Extract the [x, y] coordinate from the center of the cell holding the provided text.  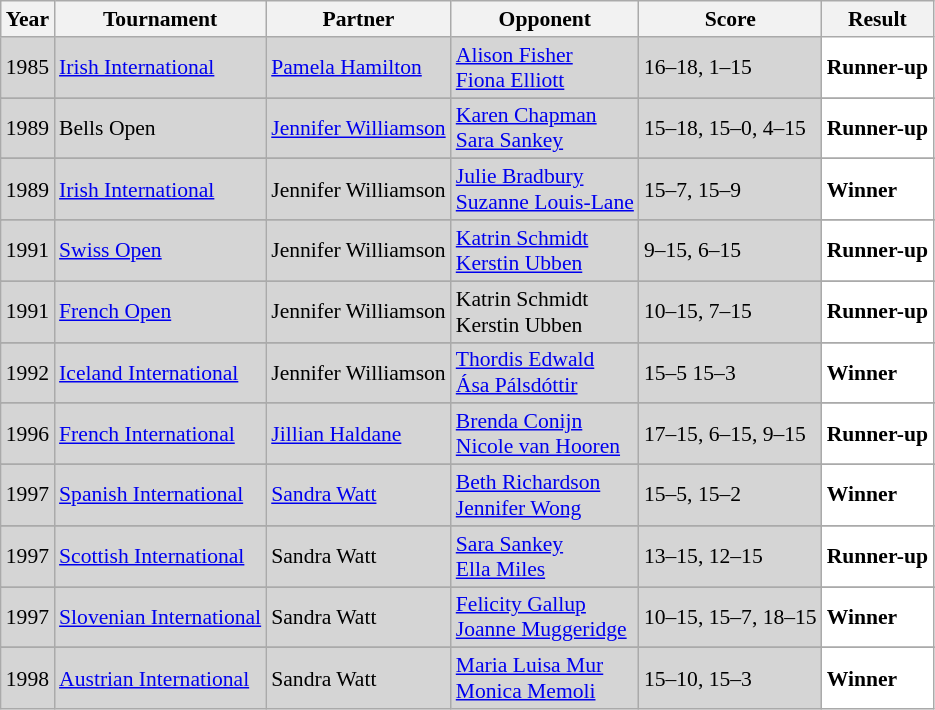
Score [730, 19]
9–15, 6–15 [730, 250]
Beth Richardson Jennifer Wong [545, 496]
16–18, 1–15 [730, 68]
Julie Bradbury Suzanne Louis-Lane [545, 190]
15–7, 15–9 [730, 190]
Slovenian International [160, 618]
Karen Chapman Sara Sankey [545, 128]
13–15, 12–15 [730, 556]
15–5, 15–2 [730, 496]
1992 [28, 372]
Iceland International [160, 372]
Bells Open [160, 128]
Sara Sankey Ella Miles [545, 556]
Felicity Gallup Joanne Muggeridge [545, 618]
Jillian Haldane [358, 434]
1985 [28, 68]
Thordis Edwald Ása Pálsdóttir [545, 372]
French International [160, 434]
Result [878, 19]
Alison Fisher Fiona Elliott [545, 68]
Opponent [545, 19]
Brenda Conijn Nicole van Hooren [545, 434]
Tournament [160, 19]
Austrian International [160, 678]
10–15, 15–7, 18–15 [730, 618]
Partner [358, 19]
Maria Luisa Mur Monica Memoli [545, 678]
1996 [28, 434]
15–18, 15–0, 4–15 [730, 128]
Spanish International [160, 496]
Year [28, 19]
15–10, 15–3 [730, 678]
1998 [28, 678]
15–5 15–3 [730, 372]
Scottish International [160, 556]
Pamela Hamilton [358, 68]
French Open [160, 312]
Swiss Open [160, 250]
10–15, 7–15 [730, 312]
17–15, 6–15, 9–15 [730, 434]
